Capture the cell that displays the provided text and extract its (x, y) central coordinate. 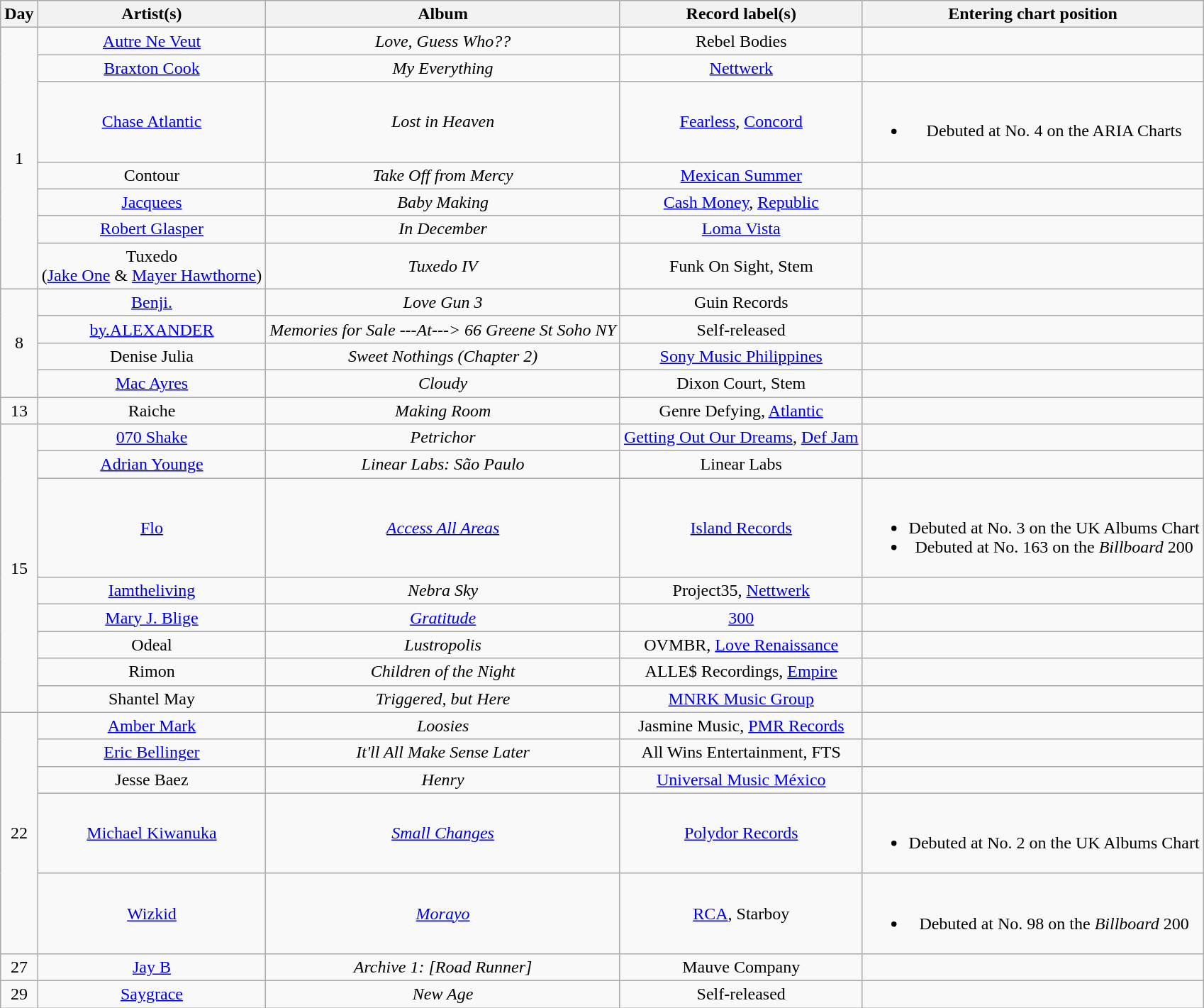
Rimon (152, 672)
Love Gun 3 (443, 302)
Iamtheliving (152, 591)
Take Off from Mercy (443, 175)
Record label(s) (741, 14)
Day (19, 14)
MNRK Music Group (741, 699)
Making Room (443, 411)
Guin Records (741, 302)
15 (19, 568)
1 (19, 158)
Album (443, 14)
Mac Ayres (152, 383)
All Wins Entertainment, FTS (741, 753)
Debuted at No. 98 on the Billboard 200 (1032, 914)
Benji. (152, 302)
070 Shake (152, 438)
Mauve Company (741, 967)
Sony Music Philippines (741, 356)
In December (443, 229)
Linear Labs (741, 465)
Sweet Nothings (Chapter 2) (443, 356)
by.ALEXANDER (152, 329)
Debuted at No. 2 on the UK Albums Chart (1032, 833)
Odeal (152, 645)
Amber Mark (152, 726)
8 (19, 343)
Eric Bellinger (152, 753)
Gratitude (443, 618)
Baby Making (443, 202)
Debuted at No. 3 on the UK Albums ChartDebuted at No. 163 on the Billboard 200 (1032, 528)
Island Records (741, 528)
Jasmine Music, PMR Records (741, 726)
Jacquees (152, 202)
Mary J. Blige (152, 618)
Memories for Sale ---At---> 66 Greene St Soho NY (443, 329)
Artist(s) (152, 14)
RCA, Starboy (741, 914)
Loma Vista (741, 229)
Saygrace (152, 994)
Tuxedo IV (443, 265)
Lustropolis (443, 645)
Denise Julia (152, 356)
Dixon Court, Stem (741, 383)
Rebel Bodies (741, 41)
ALLE$ Recordings, Empire (741, 672)
OVMBR, Love Renaissance (741, 645)
Robert Glasper (152, 229)
13 (19, 411)
Universal Music México (741, 780)
Cloudy (443, 383)
Access All Areas (443, 528)
Adrian Younge (152, 465)
Michael Kiwanuka (152, 833)
300 (741, 618)
27 (19, 967)
29 (19, 994)
22 (19, 833)
Contour (152, 175)
Debuted at No. 4 on the ARIA Charts (1032, 122)
Getting Out Our Dreams, Def Jam (741, 438)
Autre Ne Veut (152, 41)
Tuxedo (Jake One & Mayer Hawthorne) (152, 265)
Lost in Heaven (443, 122)
Cash Money, Republic (741, 202)
Raiche (152, 411)
Shantel May (152, 699)
Children of the Night (443, 672)
Wizkid (152, 914)
Henry (443, 780)
Loosies (443, 726)
Project35, Nettwerk (741, 591)
Petrichor (443, 438)
Jesse Baez (152, 780)
Flo (152, 528)
My Everything (443, 68)
Linear Labs: São Paulo (443, 465)
It'll All Make Sense Later (443, 753)
Nettwerk (741, 68)
Triggered, but Here (443, 699)
Love, Guess Who?? (443, 41)
Fearless, Concord (741, 122)
Jay B (152, 967)
New Age (443, 994)
Morayo (443, 914)
Genre Defying, Atlantic (741, 411)
Funk On Sight, Stem (741, 265)
Chase Atlantic (152, 122)
Small Changes (443, 833)
Archive 1: [Road Runner] (443, 967)
Entering chart position (1032, 14)
Nebra Sky (443, 591)
Braxton Cook (152, 68)
Mexican Summer (741, 175)
Polydor Records (741, 833)
